Detect which cell encompasses the target text, then output its (x, y) center coordinate. 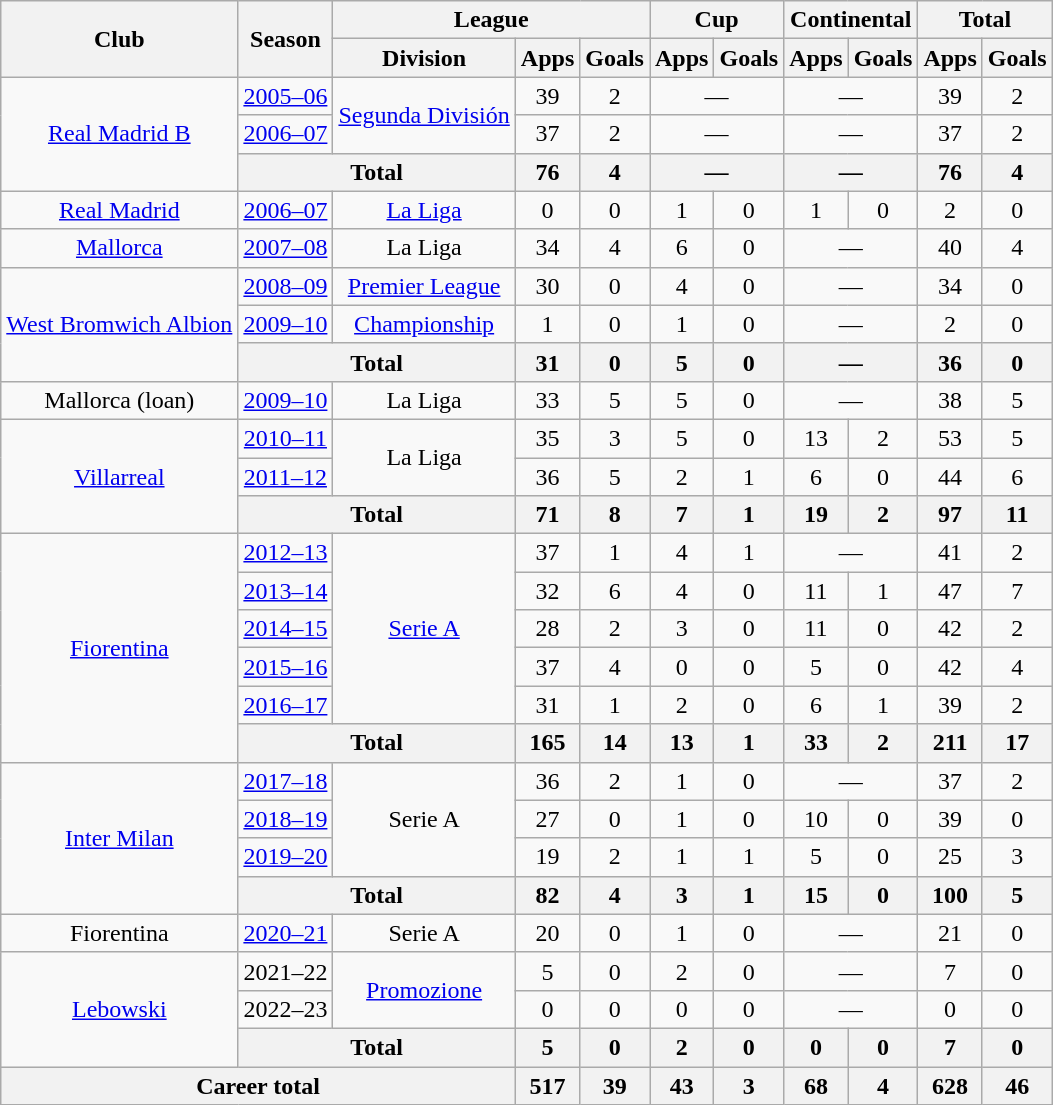
71 (547, 515)
8 (615, 515)
25 (950, 857)
Continental (851, 20)
517 (547, 1085)
20 (547, 933)
2020–21 (286, 933)
League (492, 20)
2014–15 (286, 629)
628 (950, 1085)
Promozione (424, 990)
47 (950, 591)
27 (547, 819)
Cup (717, 20)
2022–23 (286, 1009)
41 (950, 553)
100 (950, 895)
2008–09 (286, 286)
211 (950, 743)
West Bromwich Albion (120, 324)
2007–08 (286, 248)
2021–22 (286, 971)
38 (950, 400)
Real Madrid (120, 210)
46 (1017, 1085)
165 (547, 743)
2018–19 (286, 819)
2019–20 (286, 857)
10 (816, 819)
Championship (424, 324)
17 (1017, 743)
Mallorca (loan) (120, 400)
82 (547, 895)
44 (950, 477)
21 (950, 933)
Lebowski (120, 1009)
97 (950, 515)
15 (816, 895)
2012–13 (286, 553)
Inter Milan (120, 838)
Season (286, 39)
2015–16 (286, 667)
30 (547, 286)
Club (120, 39)
53 (950, 438)
14 (615, 743)
Premier League (424, 286)
28 (547, 629)
2017–18 (286, 781)
2016–17 (286, 705)
2010–11 (286, 438)
40 (950, 248)
Real Madrid B (120, 134)
Career total (258, 1085)
43 (682, 1085)
2013–14 (286, 591)
Villarreal (120, 476)
2011–12 (286, 477)
68 (816, 1085)
Division (424, 58)
Mallorca (120, 248)
32 (547, 591)
Segunda División (424, 115)
2005–06 (286, 96)
35 (547, 438)
